For the text-containing cell, return its midpoint in (x, y) coordinate format. 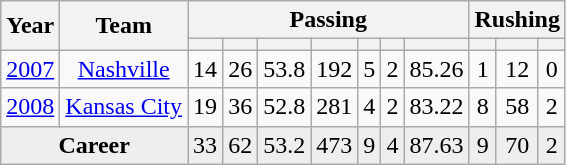
Passing (328, 20)
53.8 (284, 69)
14 (206, 69)
0 (552, 69)
8 (482, 107)
473 (334, 145)
12 (517, 69)
Career (94, 145)
52.8 (284, 107)
53.2 (284, 145)
Year (30, 26)
Team (124, 26)
85.26 (436, 69)
87.63 (436, 145)
26 (240, 69)
Rushing (517, 20)
70 (517, 145)
Kansas City (124, 107)
5 (370, 69)
33 (206, 145)
Nashville (124, 69)
36 (240, 107)
2007 (30, 69)
83.22 (436, 107)
192 (334, 69)
281 (334, 107)
58 (517, 107)
2008 (30, 107)
62 (240, 145)
19 (206, 107)
1 (482, 69)
